Capture the cell that displays the provided text and extract its (X, Y) central coordinate. 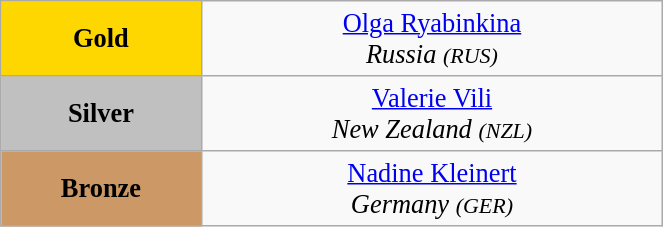
Valerie ViliNew Zealand (NZL) (432, 112)
Bronze (101, 188)
Olga RyabinkinaRussia (RUS) (432, 38)
Gold (101, 38)
Silver (101, 112)
Nadine KleinertGermany (GER) (432, 188)
